Return (X, Y) of the center of cell containing provided text 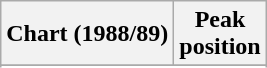
Chart (1988/89) (88, 34)
Peakposition (220, 34)
